Output the [x, y] coordinate of the center of the cell containing the given text.  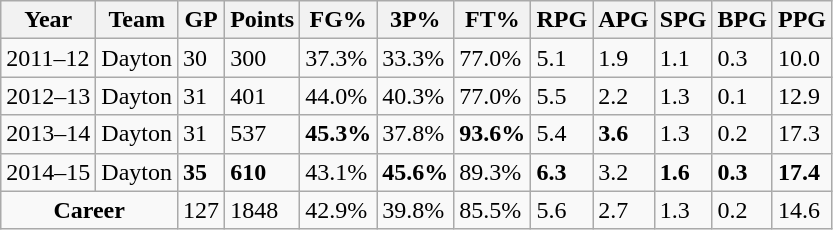
5.6 [562, 210]
FG% [338, 20]
610 [262, 172]
401 [262, 96]
17.3 [802, 134]
RPG [562, 20]
1.1 [683, 58]
39.8% [416, 210]
SPG [683, 20]
300 [262, 58]
3P% [416, 20]
30 [202, 58]
Year [48, 20]
2.2 [624, 96]
2013–14 [48, 134]
5.1 [562, 58]
Career [90, 210]
2011–12 [48, 58]
1.6 [683, 172]
10.0 [802, 58]
12.9 [802, 96]
GP [202, 20]
1.9 [624, 58]
42.9% [338, 210]
5.5 [562, 96]
BPG [742, 20]
537 [262, 134]
43.1% [338, 172]
6.3 [562, 172]
45.3% [338, 134]
FT% [492, 20]
35 [202, 172]
45.6% [416, 172]
5.4 [562, 134]
127 [202, 210]
93.6% [492, 134]
89.3% [492, 172]
PPG [802, 20]
37.8% [416, 134]
0.1 [742, 96]
Team [137, 20]
33.3% [416, 58]
17.4 [802, 172]
Points [262, 20]
14.6 [802, 210]
3.2 [624, 172]
3.6 [624, 134]
2012–13 [48, 96]
2.7 [624, 210]
85.5% [492, 210]
APG [624, 20]
40.3% [416, 96]
44.0% [338, 96]
2014–15 [48, 172]
37.3% [338, 58]
1848 [262, 210]
